Return the [x, y] coordinate for the center point of the cell that contains the specified text.  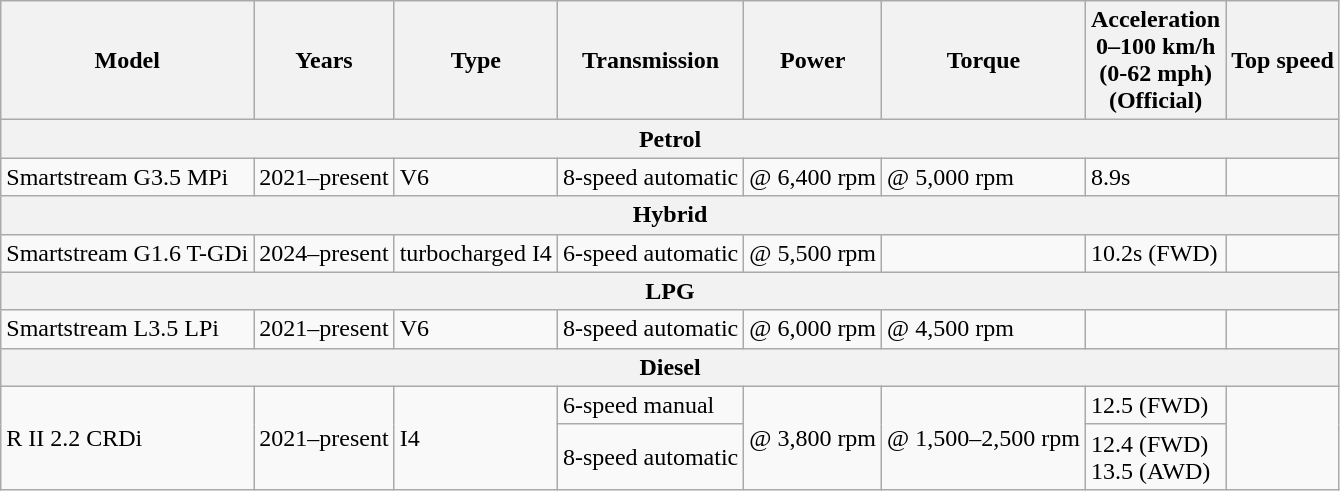
Years [324, 60]
Petrol [670, 139]
12.5 (FWD) [1155, 405]
@ 1,500–2,500 rpm [984, 438]
Transmission [650, 60]
@ 3,800 rpm [813, 438]
6-speed automatic [650, 253]
@ 4,500 rpm [984, 329]
Diesel [670, 367]
Top speed [1283, 60]
Smartstream G1.6 T-GDi [128, 253]
2024–present [324, 253]
R II 2.2 CRDi [128, 438]
Smartstream G3.5 MPi [128, 177]
@ 6,000 rpm [813, 329]
12.4 (FWD)13.5 (AWD) [1155, 456]
Acceleration0–100 km/h(0-62 mph)(Official) [1155, 60]
LPG [670, 291]
I4 [476, 438]
6-speed manual [650, 405]
Model [128, 60]
8.9s [1155, 177]
Type [476, 60]
@ 5,000 rpm [984, 177]
Torque [984, 60]
Power [813, 60]
turbocharged I4 [476, 253]
@ 6,400 rpm [813, 177]
Smartstream L3.5 LPi [128, 329]
@ 5,500 rpm [813, 253]
10.2s (FWD) [1155, 253]
Hybrid [670, 215]
